Detect which cell encompasses the target text, then output its (x, y) center coordinate. 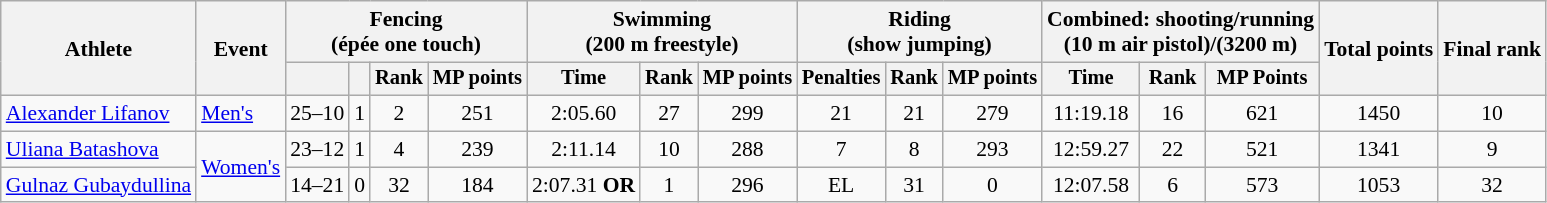
1341 (1378, 150)
25–10 (317, 114)
Event (240, 48)
Riding(show jumping) (920, 32)
Fencing(épée one touch) (406, 32)
Gulnaz Gubaydullina (98, 185)
31 (914, 185)
22 (1172, 150)
251 (478, 114)
EL (841, 185)
288 (748, 150)
1053 (1378, 185)
Final rank (1492, 48)
23–12 (317, 150)
14–21 (317, 185)
4 (399, 150)
12:59.27 (1091, 150)
521 (1262, 150)
184 (478, 185)
9 (1492, 150)
Combined: shooting/running(10 m air pistol)/(3200 m) (1180, 32)
2:11.14 (584, 150)
11:19.18 (1091, 114)
12:07.58 (1091, 185)
Swimming(200 m freestyle) (662, 32)
27 (669, 114)
621 (1262, 114)
Penalties (841, 79)
1450 (1378, 114)
Total points (1378, 48)
2:07.31 OR (584, 185)
6 (1172, 185)
7 (841, 150)
Women's (240, 168)
299 (748, 114)
8 (914, 150)
Men's (240, 114)
279 (992, 114)
MP Points (1262, 79)
296 (748, 185)
239 (478, 150)
Uliana Batashova (98, 150)
573 (1262, 185)
Athlete (98, 48)
16 (1172, 114)
Alexander Lifanov (98, 114)
2 (399, 114)
293 (992, 150)
2:05.60 (584, 114)
